Extract the (X, Y) coordinate from the center of the cell holding the provided text.  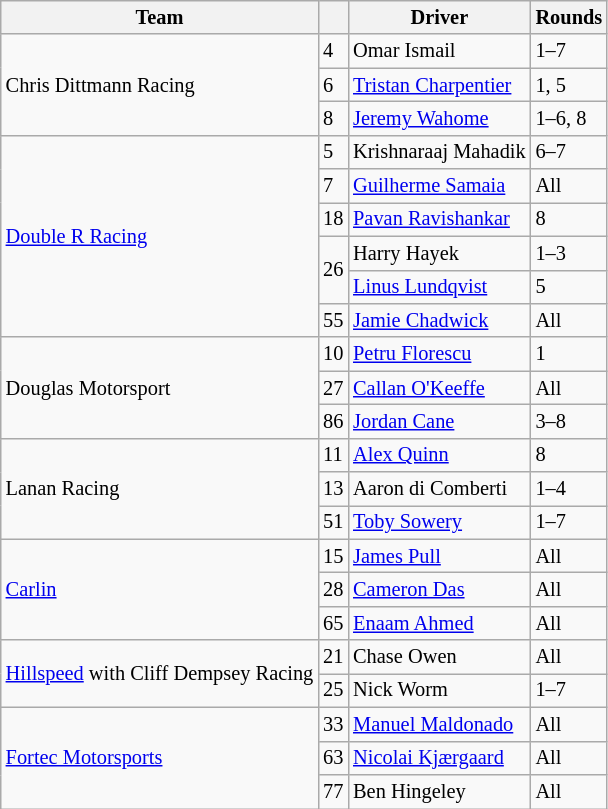
Driver (439, 17)
65 (333, 623)
Lanan Racing (160, 488)
Chase Owen (439, 657)
Jeremy Wahome (439, 118)
Jordan Cane (439, 421)
James Pull (439, 556)
Douglas Motorsport (160, 388)
Rounds (570, 17)
Harry Hayek (439, 253)
Toby Sowery (439, 522)
63 (333, 758)
Fortec Motorsports (160, 758)
10 (333, 354)
Chris Dittmann Racing (160, 84)
86 (333, 421)
Alex Quinn (439, 455)
15 (333, 556)
Enaam Ahmed (439, 623)
1–6, 8 (570, 118)
Tristan Charpentier (439, 85)
55 (333, 320)
7 (333, 186)
Nick Worm (439, 690)
Aaron di Comberti (439, 489)
Jamie Chadwick (439, 320)
1–4 (570, 489)
26 (333, 270)
25 (333, 690)
6 (333, 85)
51 (333, 522)
1–3 (570, 253)
Manuel Maldonado (439, 724)
Double R Racing (160, 236)
77 (333, 791)
Krishnaraaj Mahadik (439, 152)
21 (333, 657)
6–7 (570, 152)
13 (333, 489)
28 (333, 589)
27 (333, 388)
Callan O'Keeffe (439, 388)
Linus Lundqvist (439, 287)
Pavan Ravishankar (439, 219)
Guilherme Samaia (439, 186)
11 (333, 455)
Team (160, 17)
4 (333, 51)
Nicolai Kjærgaard (439, 758)
3–8 (570, 421)
1, 5 (570, 85)
Cameron Das (439, 589)
Petru Florescu (439, 354)
18 (333, 219)
Ben Hingeley (439, 791)
Carlin (160, 590)
Omar Ismail (439, 51)
33 (333, 724)
1 (570, 354)
Hillspeed with Cliff Dempsey Racing (160, 674)
